Identify which cell holds the provided text, then report its (x, y) central coordinate. 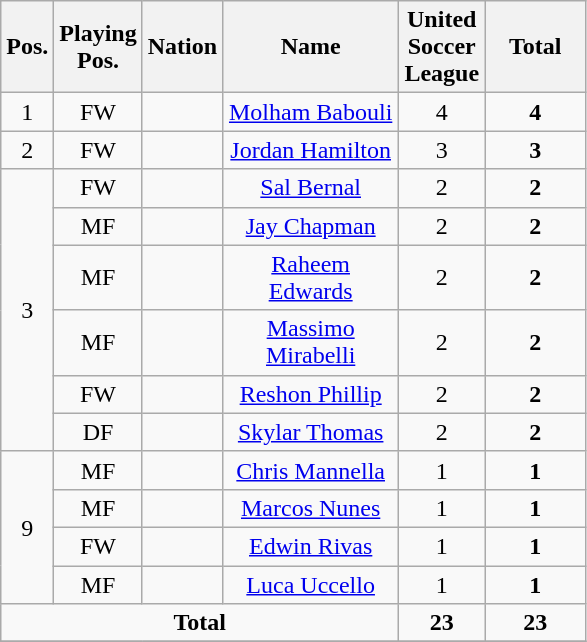
Name (311, 47)
Pos. (28, 47)
Jay Chapman (311, 226)
Massimo Mirabelli (311, 342)
Molham Babouli (311, 112)
DF (98, 432)
Nation (182, 47)
Marcos Nunes (311, 508)
Raheem Edwards (311, 278)
Jordan Hamilton (311, 150)
Playing Pos. (98, 47)
Skylar Thomas (311, 432)
United Soccer League (442, 47)
Reshon Phillip (311, 394)
Sal Bernal (311, 188)
Edwin Rivas (311, 546)
9 (28, 527)
Chris Mannella (311, 470)
Luca Uccello (311, 585)
